Return (x, y) of the center of cell containing provided text 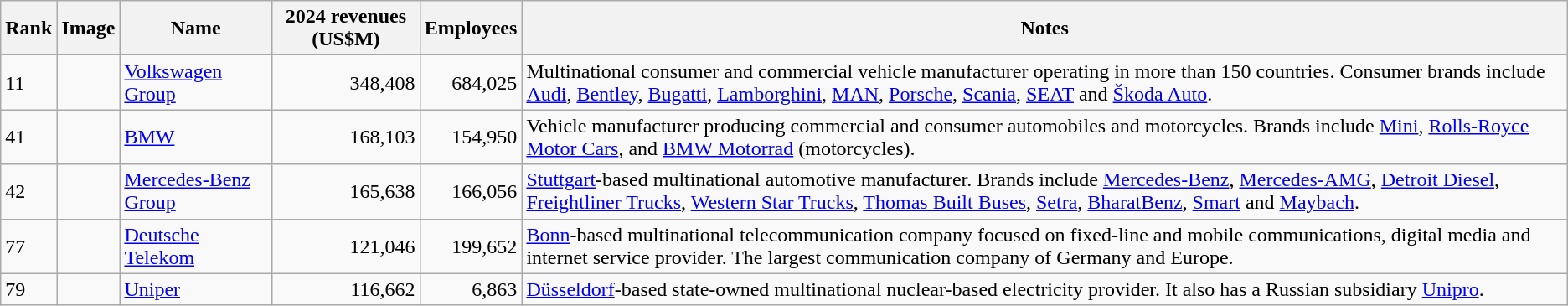
Image (89, 29)
2024 revenues (US$M) (347, 29)
684,025 (471, 82)
Mercedes-Benz Group (196, 191)
154,950 (471, 137)
Volkswagen Group (196, 82)
Düsseldorf-based state-owned multinational nuclear-based electricity provider. It also has a Russian subsidiary Unipro. (1044, 289)
121,046 (347, 246)
Notes (1044, 29)
Name (196, 29)
79 (28, 289)
77 (28, 246)
41 (28, 137)
Employees (471, 29)
Rank (28, 29)
116,662 (347, 289)
168,103 (347, 137)
166,056 (471, 191)
BMW (196, 137)
42 (28, 191)
165,638 (347, 191)
Uniper (196, 289)
199,652 (471, 246)
11 (28, 82)
348,408 (347, 82)
Deutsche Telekom (196, 246)
6,863 (471, 289)
